Provide the (X, Y) coordinate of the cell's center where the given text is located.  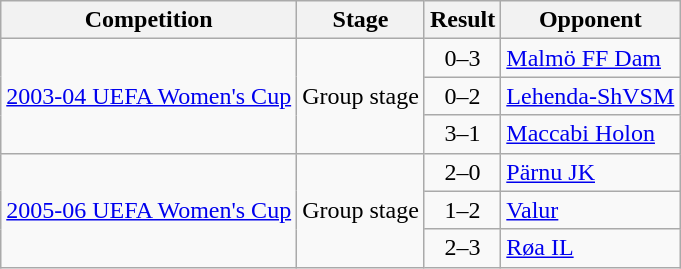
Maccabi Holon (590, 134)
2–0 (462, 172)
Competition (149, 20)
Pärnu JK (590, 172)
Opponent (590, 20)
Lehenda-ShVSM (590, 96)
Valur (590, 210)
Result (462, 20)
Malmö FF Dam (590, 58)
1–2 (462, 210)
2005-06 UEFA Women's Cup (149, 210)
3–1 (462, 134)
0–2 (462, 96)
2003-04 UEFA Women's Cup (149, 96)
Røa IL (590, 248)
0–3 (462, 58)
Stage (361, 20)
2–3 (462, 248)
